Find where the given text appears and provide that cell's center as (X, Y) coordinate. 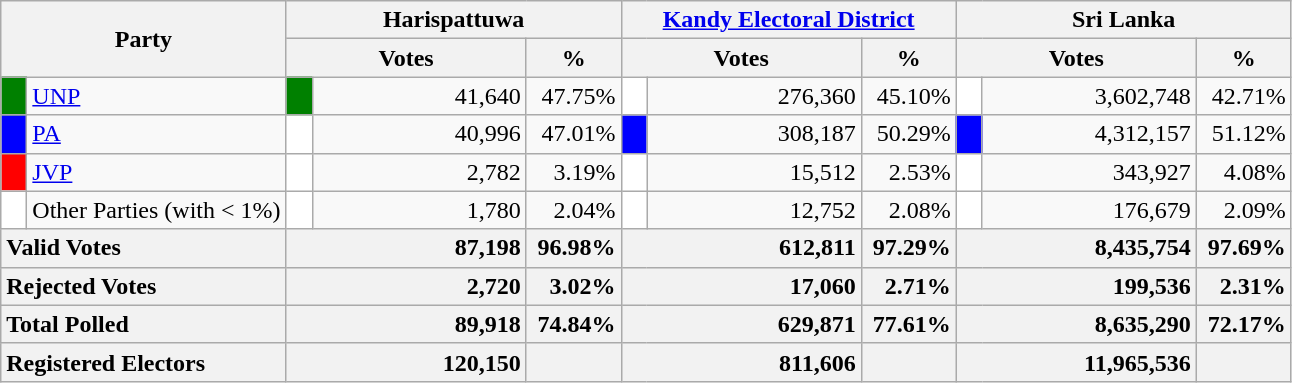
Party (144, 39)
47.75% (574, 96)
47.01% (574, 134)
77.61% (908, 324)
96.98% (574, 248)
2.53% (908, 172)
811,606 (741, 362)
Rejected Votes (144, 286)
8,435,754 (1076, 248)
4,312,157 (1089, 134)
UNP (156, 96)
97.69% (1244, 248)
276,360 (754, 96)
45.10% (908, 96)
4.08% (1244, 172)
120,150 (406, 362)
40,996 (419, 134)
2,720 (406, 286)
11,965,536 (1076, 362)
17,060 (741, 286)
42.71% (1244, 96)
3.02% (574, 286)
3,602,748 (1089, 96)
343,927 (1089, 172)
41,640 (419, 96)
Valid Votes (144, 248)
51.12% (1244, 134)
50.29% (908, 134)
199,536 (1076, 286)
612,811 (741, 248)
2.31% (1244, 286)
2.71% (908, 286)
629,871 (741, 324)
Registered Electors (144, 362)
1,780 (419, 210)
87,198 (406, 248)
12,752 (754, 210)
2,782 (419, 172)
Other Parties (with < 1%) (156, 210)
Kandy Electoral District (788, 20)
JVP (156, 172)
3.19% (574, 172)
74.84% (574, 324)
8,635,290 (1076, 324)
2.04% (574, 210)
89,918 (406, 324)
Total Polled (144, 324)
2.09% (1244, 210)
308,187 (754, 134)
2.08% (908, 210)
72.17% (1244, 324)
97.29% (908, 248)
Sri Lanka (1124, 20)
PA (156, 134)
176,679 (1089, 210)
Harispattuwa (454, 20)
15,512 (754, 172)
